Identify which cell holds the provided text, then report its [X, Y] central coordinate. 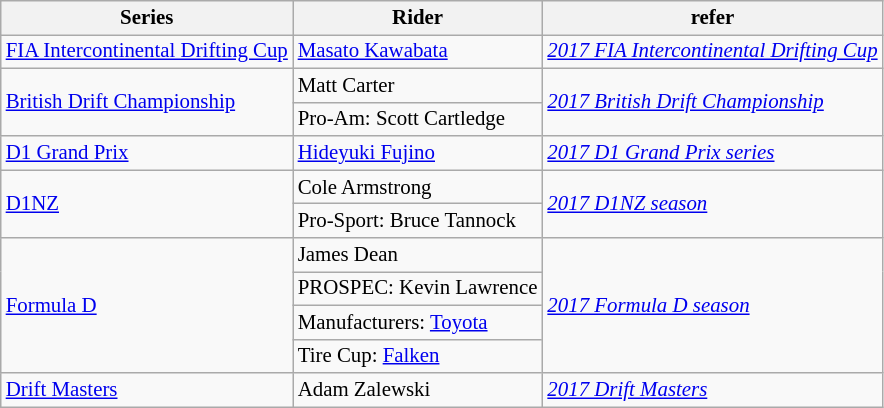
British Drift Championship [147, 102]
2017 British Drift Championship [712, 102]
refer [712, 18]
Series [147, 18]
Masato Kawabata [418, 51]
2017 Drift Masters [712, 390]
James Dean [418, 255]
Pro-Am: Scott Cartledge [418, 119]
Pro-Sport: Bruce Tannock [418, 221]
Tire Cup: Falken [418, 356]
2017 FIA Intercontinental Drifting Cup [712, 51]
Hideyuki Fujino [418, 153]
2017 D1 Grand Prix series [712, 153]
Matt Carter [418, 85]
Drift Masters [147, 390]
2017 Formula D season [712, 306]
Manufacturers: Toyota [418, 322]
Cole Armstrong [418, 187]
FIA Intercontinental Drifting Cup [147, 51]
Adam Zalewski [418, 390]
D1 Grand Prix [147, 153]
2017 D1NZ season [712, 204]
Formula D [147, 306]
Rider [418, 18]
D1NZ [147, 204]
PROSPEC: Kevin Lawrence [418, 288]
